Scan for the cell matching the given text and deliver its (x, y) coordinate at center. 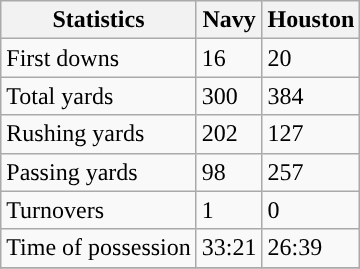
Total yards (99, 96)
257 (311, 172)
First downs (99, 58)
300 (229, 96)
98 (229, 172)
Navy (229, 20)
0 (311, 210)
202 (229, 134)
33:21 (229, 248)
Rushing yards (99, 134)
384 (311, 96)
16 (229, 58)
1 (229, 210)
26:39 (311, 248)
Houston (311, 20)
Passing yards (99, 172)
127 (311, 134)
Turnovers (99, 210)
Time of possession (99, 248)
20 (311, 58)
Statistics (99, 20)
